Scan for the cell matching the given text and deliver its [x, y] coordinate at center. 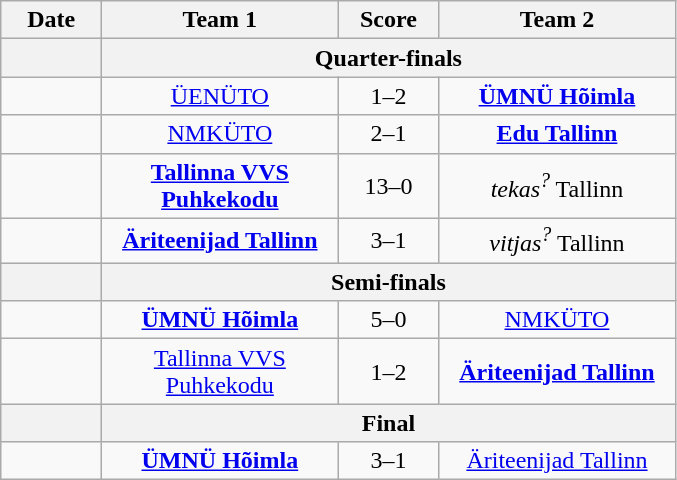
Final [388, 423]
tekas? Tallinn [557, 186]
vitjas? Tallinn [557, 240]
Team 2 [557, 20]
13–0 [388, 186]
Semi-finals [388, 282]
Edu Tallinn [557, 134]
2–1 [388, 134]
ÜENÜTO [220, 96]
Quarter-finals [388, 58]
Score [388, 20]
5–0 [388, 320]
Team 1 [220, 20]
Date [52, 20]
